Determine the (x, y) coordinate at the center of the cell enclosing the given text.  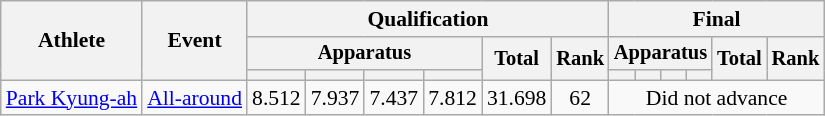
Qualification (428, 19)
Did not advance (716, 98)
All-around (194, 98)
7.437 (394, 98)
Event (194, 40)
Park Kyung-ah (72, 98)
7.812 (452, 98)
62 (580, 98)
Final (716, 19)
Athlete (72, 40)
7.937 (336, 98)
31.698 (516, 98)
8.512 (276, 98)
